Return the (x, y) coordinate for the center point of the cell that contains the specified text.  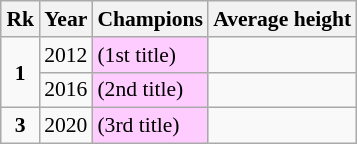
(1st title) (150, 55)
Champions (150, 19)
3 (20, 126)
(2nd title) (150, 90)
2016 (66, 90)
(3rd title) (150, 126)
2012 (66, 55)
Average height (282, 19)
Rk (20, 19)
2020 (66, 126)
1 (20, 72)
Year (66, 19)
